Return the [x, y] coordinate for the center point of the cell that contains the specified text.  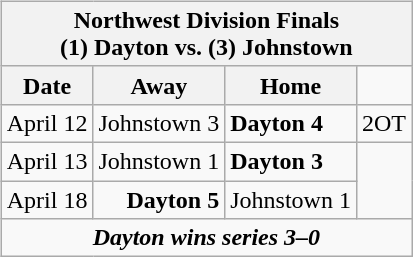
Dayton 5 [159, 199]
Dayton wins series 3–0 [206, 238]
Date [47, 85]
April 18 [47, 199]
Away [159, 85]
April 12 [47, 123]
Dayton 3 [291, 161]
Northwest Division Finals(1) Dayton vs. (3) Johnstown [206, 34]
Dayton 4 [291, 123]
Home [291, 85]
2OT [384, 123]
Johnstown 3 [159, 123]
April 13 [47, 161]
